Capture the cell that displays the provided text and extract its [x, y] central coordinate. 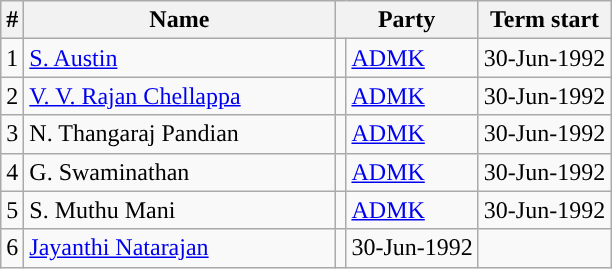
Name [180, 20]
Party [406, 20]
6 [12, 248]
S. Muthu Mani [180, 210]
Jayanthi Natarajan [180, 248]
4 [12, 172]
N. Thangaraj Pandian [180, 134]
Term start [544, 20]
3 [12, 134]
1 [12, 58]
V. V. Rajan Chellappa [180, 96]
# [12, 20]
G. Swaminathan [180, 172]
5 [12, 210]
2 [12, 96]
S. Austin [180, 58]
